Provide the [x, y] coordinate of the cell's center where the given text is located.  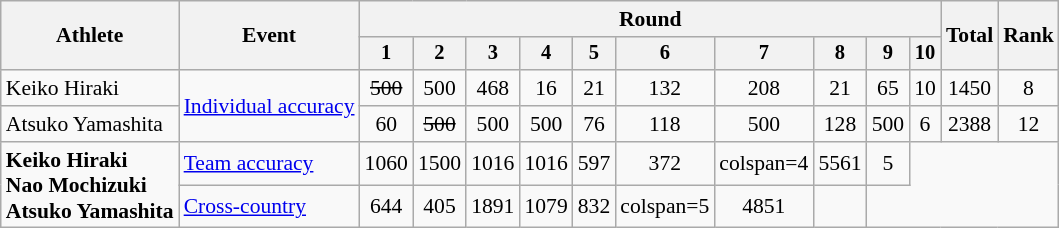
60 [386, 124]
7 [764, 54]
1060 [386, 164]
4851 [764, 206]
16 [546, 88]
Athlete [90, 36]
Team accuracy [270, 164]
2 [440, 54]
Event [270, 36]
Atsuko Yamashita [90, 124]
118 [664, 124]
405 [440, 206]
5561 [840, 164]
132 [664, 88]
644 [386, 206]
Individual accuracy [270, 106]
76 [594, 124]
468 [492, 88]
1079 [546, 206]
Round [650, 19]
Keiko Hiraki [90, 88]
Cross-country [270, 206]
3 [492, 54]
832 [594, 206]
Total [970, 36]
1 [386, 54]
372 [664, 164]
597 [594, 164]
12 [1028, 124]
Rank [1028, 36]
colspan=5 [664, 206]
2388 [970, 124]
208 [764, 88]
colspan=4 [764, 164]
1891 [492, 206]
128 [840, 124]
4 [546, 54]
1500 [440, 164]
1450 [970, 88]
9 [888, 54]
65 [888, 88]
